Return [x, y] of the center of cell containing provided text 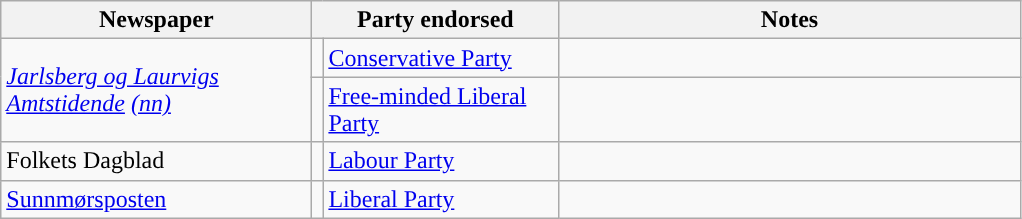
Liberal Party [441, 199]
Labour Party [441, 161]
Conservative Party [441, 58]
Folkets Dagblad [156, 161]
Sunnmørsposten [156, 199]
Newspaper [156, 20]
Notes [790, 20]
Party endorsed [436, 20]
Jarlsberg og Laurvigs Amtstidende (nn) [156, 90]
Free-minded Liberal Party [441, 110]
